Scan for the cell matching the given text and deliver its [x, y] coordinate at center. 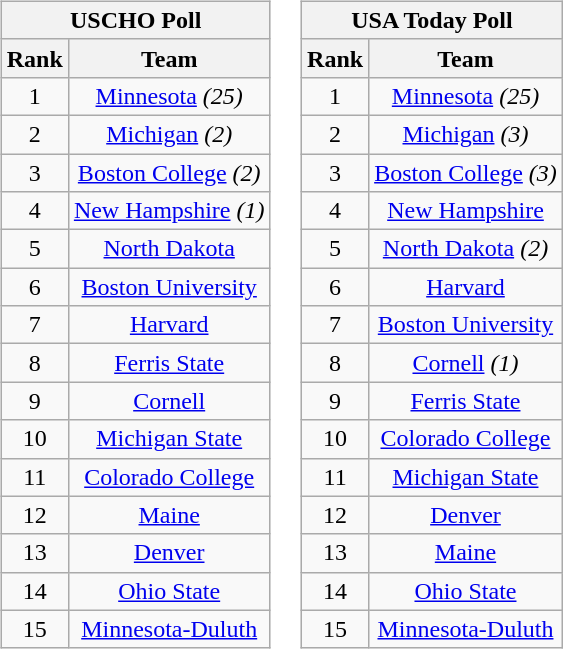
Cornell (1) [466, 363]
Cornell [169, 401]
Michigan (2) [169, 134]
New Hampshire (1) [169, 211]
USCHO Poll [136, 20]
Michigan (3) [466, 134]
Boston College (2) [169, 173]
USA Today Poll [432, 20]
Boston College (3) [466, 173]
New Hampshire [466, 211]
North Dakota (2) [466, 249]
North Dakota [169, 249]
